Return the [x, y] coordinate for the center point of the cell that contains the specified text.  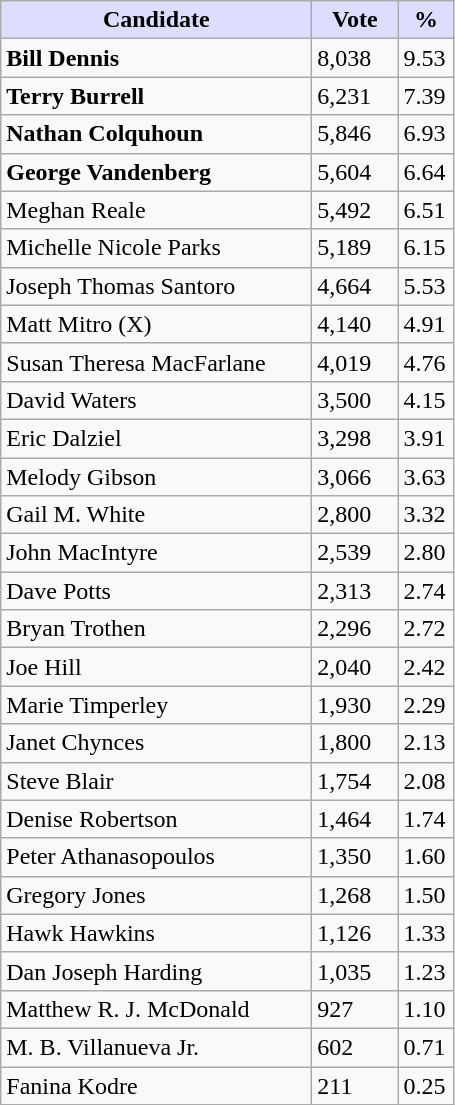
Michelle Nicole Parks [156, 248]
Steve Blair [156, 781]
Marie Timperley [156, 705]
4.76 [426, 362]
4,140 [355, 324]
1,800 [355, 743]
1,930 [355, 705]
2,313 [355, 591]
Nathan Colquhoun [156, 134]
3,298 [355, 438]
Melody Gibson [156, 477]
5,189 [355, 248]
2,040 [355, 667]
Susan Theresa MacFarlane [156, 362]
3.91 [426, 438]
Gregory Jones [156, 895]
2,296 [355, 629]
2.72 [426, 629]
0.25 [426, 1085]
1.33 [426, 933]
3,066 [355, 477]
3.63 [426, 477]
George Vandenberg [156, 172]
Eric Dalziel [156, 438]
1,126 [355, 933]
Matthew R. J. McDonald [156, 1009]
4,664 [355, 286]
Candidate [156, 20]
Janet Chynces [156, 743]
4.15 [426, 400]
9.53 [426, 58]
2.42 [426, 667]
1,268 [355, 895]
211 [355, 1085]
5,492 [355, 210]
2.13 [426, 743]
1.74 [426, 819]
6.51 [426, 210]
602 [355, 1047]
Dan Joseph Harding [156, 971]
M. B. Villanueva Jr. [156, 1047]
Bryan Trothen [156, 629]
Vote [355, 20]
4.91 [426, 324]
Matt Mitro (X) [156, 324]
Gail M. White [156, 515]
Joe Hill [156, 667]
Fanina Kodre [156, 1085]
1.50 [426, 895]
% [426, 20]
7.39 [426, 96]
1.60 [426, 857]
2.29 [426, 705]
David Waters [156, 400]
3.32 [426, 515]
Meghan Reale [156, 210]
6.15 [426, 248]
Joseph Thomas Santoro [156, 286]
1,035 [355, 971]
Terry Burrell [156, 96]
Peter Athanasopoulos [156, 857]
6.64 [426, 172]
5,604 [355, 172]
6.93 [426, 134]
John MacIntyre [156, 553]
2,800 [355, 515]
Dave Potts [156, 591]
Bill Dennis [156, 58]
1,754 [355, 781]
Denise Robertson [156, 819]
8,038 [355, 58]
6,231 [355, 96]
1,464 [355, 819]
5.53 [426, 286]
2.74 [426, 591]
2.80 [426, 553]
0.71 [426, 1047]
1,350 [355, 857]
Hawk Hawkins [156, 933]
1.23 [426, 971]
2.08 [426, 781]
2,539 [355, 553]
1.10 [426, 1009]
5,846 [355, 134]
4,019 [355, 362]
927 [355, 1009]
3,500 [355, 400]
